Determine the [X, Y] coordinate at the center of the cell enclosing the given text.  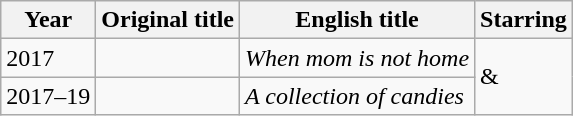
2017–19 [48, 96]
When mom is not home [358, 58]
A collection of candies [358, 96]
Year [48, 20]
2017 [48, 58]
Original title [168, 20]
& [524, 77]
Starring [524, 20]
English title [358, 20]
